Find where the given text appears and provide that cell's center as (X, Y) coordinate. 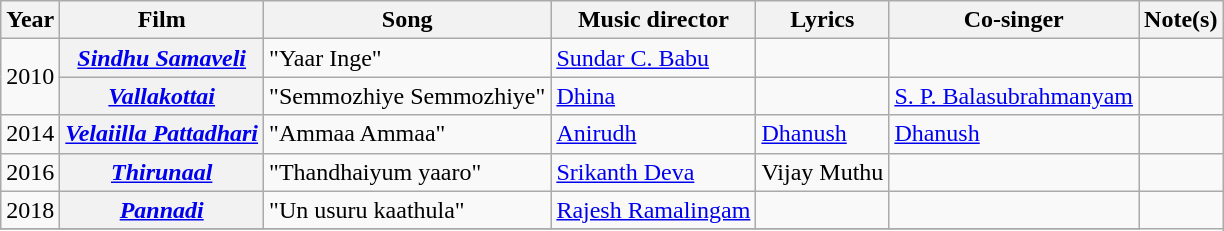
Pannadi (162, 210)
Vallakottai (162, 96)
S. P. Balasubrahmanyam (1014, 96)
Thirunaal (162, 172)
Music director (654, 20)
Anirudh (654, 134)
Rajesh Ramalingam (654, 210)
Lyrics (822, 20)
Note(s) (1181, 20)
Sindhu Samaveli (162, 58)
2016 (30, 172)
Co-singer (1014, 20)
Srikanth Deva (654, 172)
Sundar C. Babu (654, 58)
"Semmozhiye Semmozhiye" (408, 96)
2014 (30, 134)
2010 (30, 77)
Dhina (654, 96)
2018 (30, 210)
Year (30, 20)
Film (162, 20)
Vijay Muthu (822, 172)
"Un usuru kaathula" (408, 210)
Velaiilla Pattadhari (162, 134)
Song (408, 20)
"Thandhaiyum yaaro" (408, 172)
"Ammaa Ammaa" (408, 134)
"Yaar Inge" (408, 58)
